Return the (X, Y) coordinate for the center point of the cell that contains the specified text.  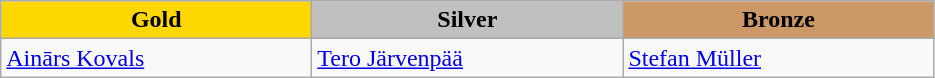
Gold (156, 20)
Bronze (778, 20)
Stefan Müller (778, 58)
Ainārs Kovals (156, 58)
Silver (468, 20)
Tero Järvenpää (468, 58)
